Scan for the cell matching the given text and deliver its (X, Y) coordinate at center. 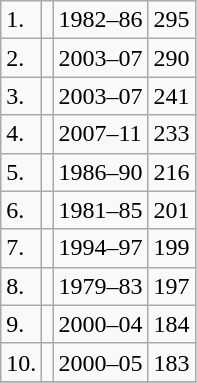
1. (22, 20)
1994–97 (100, 248)
184 (172, 324)
1982–86 (100, 20)
290 (172, 58)
295 (172, 20)
10. (22, 362)
6. (22, 210)
2007–11 (100, 134)
2000–04 (100, 324)
2. (22, 58)
1979–83 (100, 286)
233 (172, 134)
199 (172, 248)
8. (22, 286)
2000–05 (100, 362)
241 (172, 96)
9. (22, 324)
5. (22, 172)
197 (172, 286)
3. (22, 96)
183 (172, 362)
7. (22, 248)
1981–85 (100, 210)
201 (172, 210)
1986–90 (100, 172)
216 (172, 172)
4. (22, 134)
